Search for the cell housing the specified text and yield its (X, Y) center coordinate. 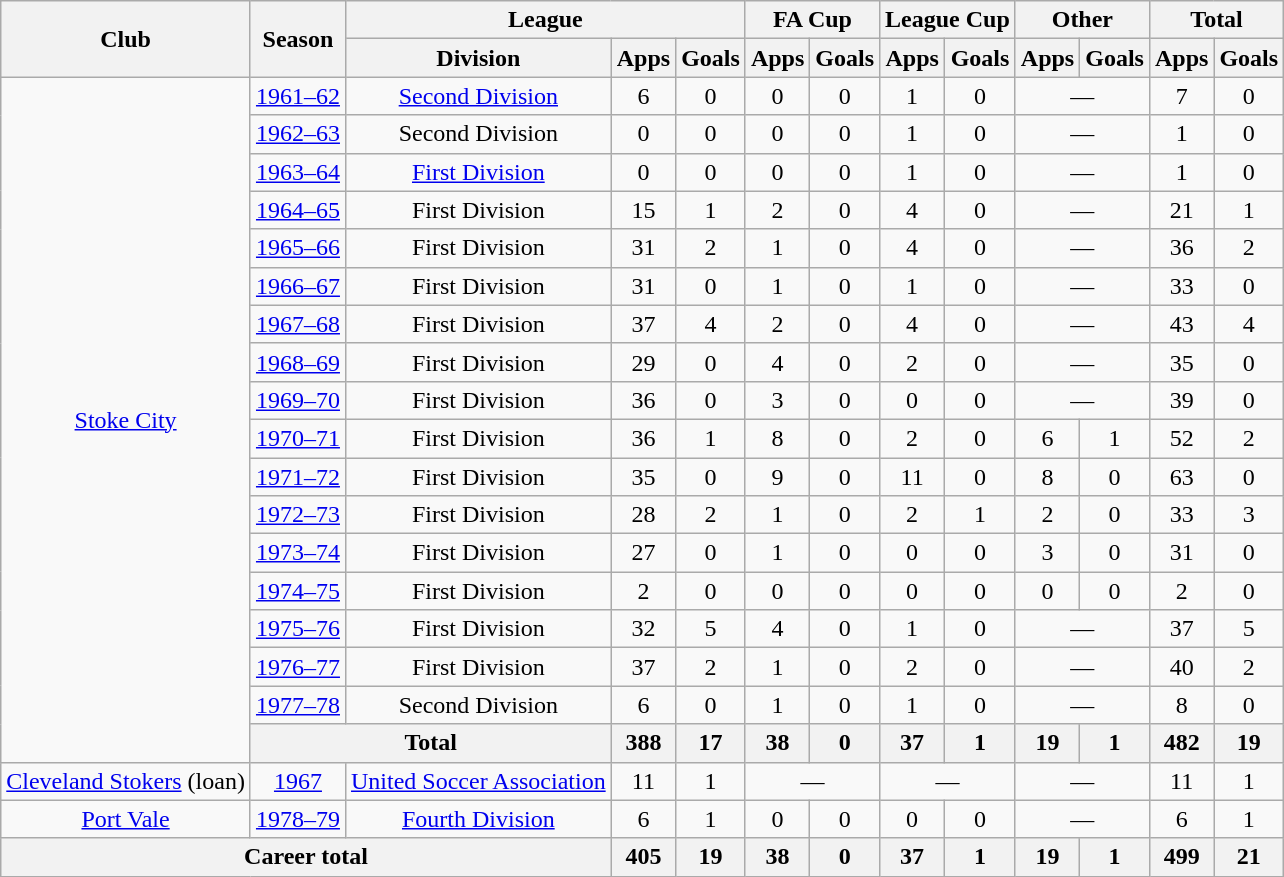
1965–66 (298, 248)
1977–78 (298, 705)
Season (298, 39)
United Soccer Association (478, 781)
1975–76 (298, 629)
7 (1181, 96)
1963–64 (298, 172)
1978–79 (298, 819)
Career total (306, 857)
52 (1181, 438)
40 (1181, 667)
1969–70 (298, 400)
Division (478, 58)
1976–77 (298, 667)
499 (1181, 857)
Cleveland Stokers (loan) (126, 781)
39 (1181, 400)
388 (643, 743)
17 (711, 743)
9 (777, 477)
Fourth Division (478, 819)
28 (643, 515)
15 (643, 210)
Other (1082, 20)
1971–72 (298, 477)
1970–71 (298, 438)
1961–62 (298, 96)
29 (643, 362)
1967–68 (298, 324)
1974–75 (298, 591)
FA Cup (812, 20)
1966–67 (298, 286)
1962–63 (298, 134)
Club (126, 39)
482 (1181, 743)
63 (1181, 477)
27 (643, 553)
32 (643, 629)
1973–74 (298, 553)
1964–65 (298, 210)
League Cup (948, 20)
43 (1181, 324)
1968–69 (298, 362)
1967 (298, 781)
1972–73 (298, 515)
Port Vale (126, 819)
Stoke City (126, 420)
405 (643, 857)
League (545, 20)
